For the text-containing cell, return its midpoint in (X, Y) coordinate format. 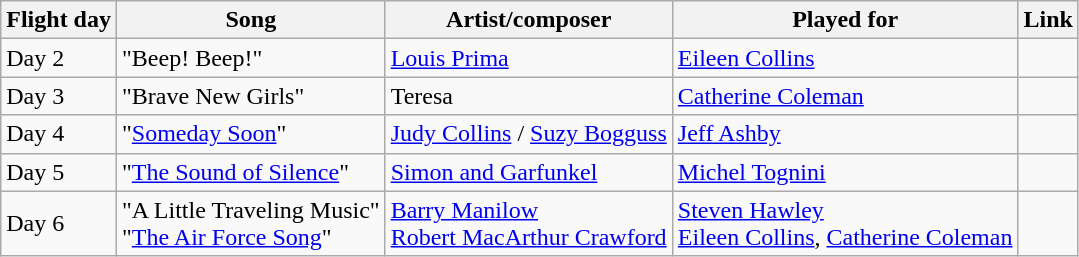
Michel Tognini (845, 172)
Day 2 (59, 58)
Jeff Ashby (845, 134)
Steven Hawley Eileen Collins, Catherine Coleman (845, 224)
"The Sound of Silence" (252, 172)
Judy Collins / Suzy Bogguss (528, 134)
"Beep! Beep!" (252, 58)
Link (1048, 20)
Day 3 (59, 96)
Simon and Garfunkel (528, 172)
"Someday Soon" (252, 134)
"A Little Traveling Music" "The Air Force Song" (252, 224)
Louis Prima (528, 58)
Day 4 (59, 134)
Teresa (528, 96)
Eileen Collins (845, 58)
Day 6 (59, 224)
Day 5 (59, 172)
Song (252, 20)
Catherine Coleman (845, 96)
Flight day (59, 20)
"Brave New Girls" (252, 96)
Barry Manilow Robert MacArthur Crawford (528, 224)
Artist/composer (528, 20)
Played for (845, 20)
